Detect which cell encompasses the target text, then output its [X, Y] center coordinate. 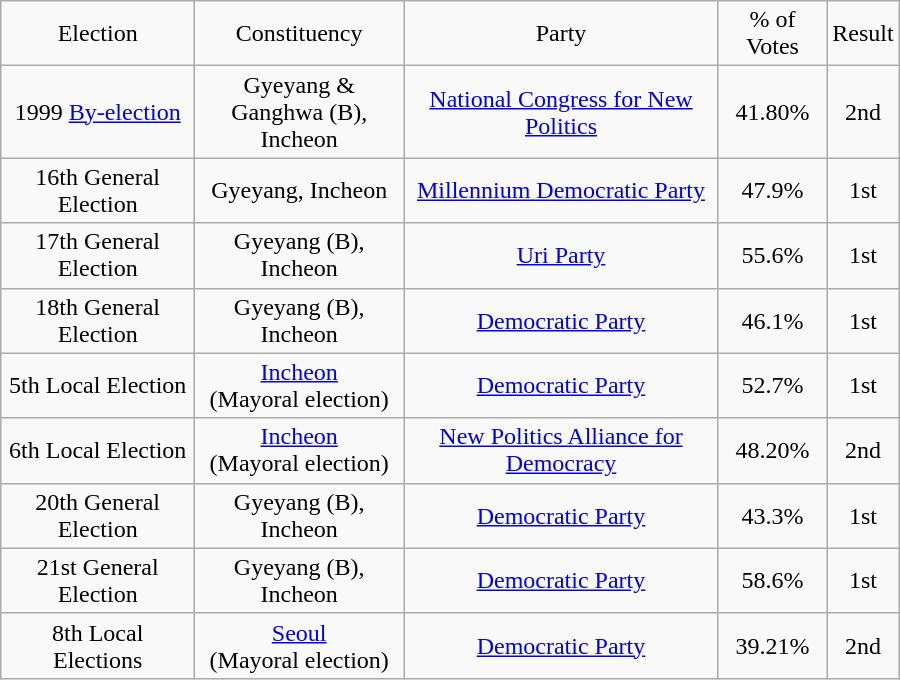
48.20% [772, 450]
Result [863, 34]
% of Votes [772, 34]
21st GeneralElection [98, 580]
52.7% [772, 386]
20th General Election [98, 516]
16th General Election [98, 190]
Party [562, 34]
Seoul(Mayoral election) [300, 646]
58.6% [772, 580]
18th General Election [98, 320]
Constituency [300, 34]
Election [98, 34]
47.9% [772, 190]
43.3% [772, 516]
46.1% [772, 320]
Gyeyang &Ganghwa (B), Incheon [300, 112]
39.21% [772, 646]
5th Local Election [98, 386]
National Congress for New Politics [562, 112]
Millennium Democratic Party [562, 190]
New Politics Alliance for Democracy [562, 450]
17th General Election [98, 256]
41.80% [772, 112]
8th Local Elections [98, 646]
1999 By-election [98, 112]
55.6% [772, 256]
Uri Party [562, 256]
Gyeyang, Incheon [300, 190]
6th Local Election [98, 450]
